Extract the [x, y] coordinate from the center of the cell holding the provided text.  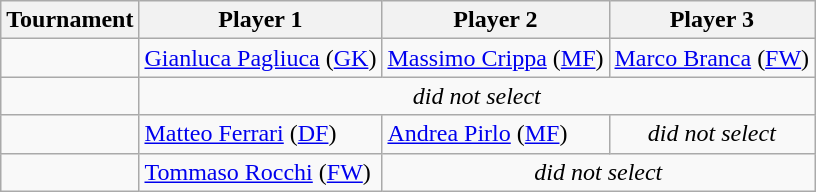
Massimo Crippa (MF) [496, 58]
Andrea Pirlo (MF) [496, 134]
Tommaso Rocchi (FW) [260, 172]
Player 1 [260, 20]
Player 2 [496, 20]
Matteo Ferrari (DF) [260, 134]
Gianluca Pagliuca (GK) [260, 58]
Tournament [70, 20]
Player 3 [712, 20]
Marco Branca (FW) [712, 58]
